For the text-containing cell, return its midpoint in [X, Y] coordinate format. 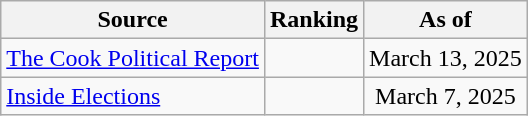
Ranking [314, 20]
The Cook Political Report [133, 58]
March 7, 2025 [446, 96]
As of [446, 20]
March 13, 2025 [446, 58]
Inside Elections [133, 96]
Source [133, 20]
